From the cell containing the given text, extract its center point as [x, y] coordinate. 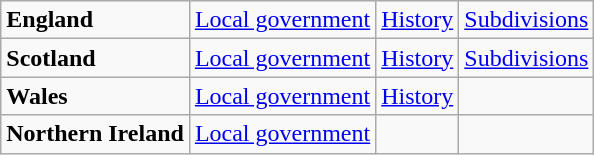
Scotland [96, 58]
England [96, 20]
Wales [96, 96]
Northern Ireland [96, 134]
